Detect which cell encompasses the target text, then output its (X, Y) center coordinate. 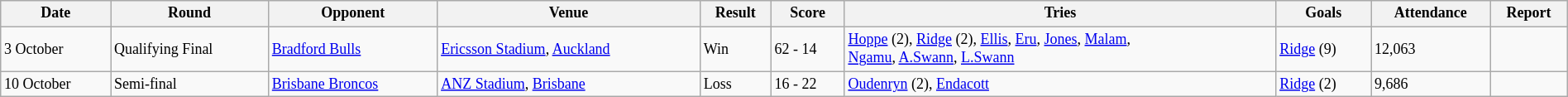
Qualifying Final (190, 49)
Brisbane Broncos (352, 85)
Oudenryn (2), Endacott (1060, 85)
Win (735, 49)
Tries (1060, 13)
16 - 22 (807, 85)
9,686 (1431, 85)
Score (807, 13)
Date (56, 13)
10 October (56, 85)
Result (735, 13)
Goals (1323, 13)
Round (190, 13)
Report (1528, 13)
Venue (569, 13)
Hoppe (2), Ridge (2), Ellis, Eru, Jones, Malam, Ngamu, A.Swann, L.Swann (1060, 49)
Opponent (352, 13)
Bradford Bulls (352, 49)
Ericsson Stadium, Auckland (569, 49)
3 October (56, 49)
Attendance (1431, 13)
Semi-final (190, 85)
Loss (735, 85)
ANZ Stadium, Brisbane (569, 85)
62 - 14 (807, 49)
Ridge (2) (1323, 85)
Ridge (9) (1323, 49)
12,063 (1431, 49)
